Detect which cell encompasses the target text, then output its (X, Y) center coordinate. 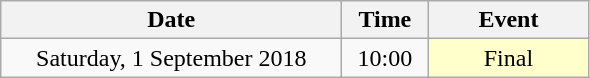
10:00 (385, 58)
Date (172, 20)
Time (385, 20)
Saturday, 1 September 2018 (172, 58)
Event (508, 20)
Final (508, 58)
